Find where the given text appears and provide that cell's center as [x, y] coordinate. 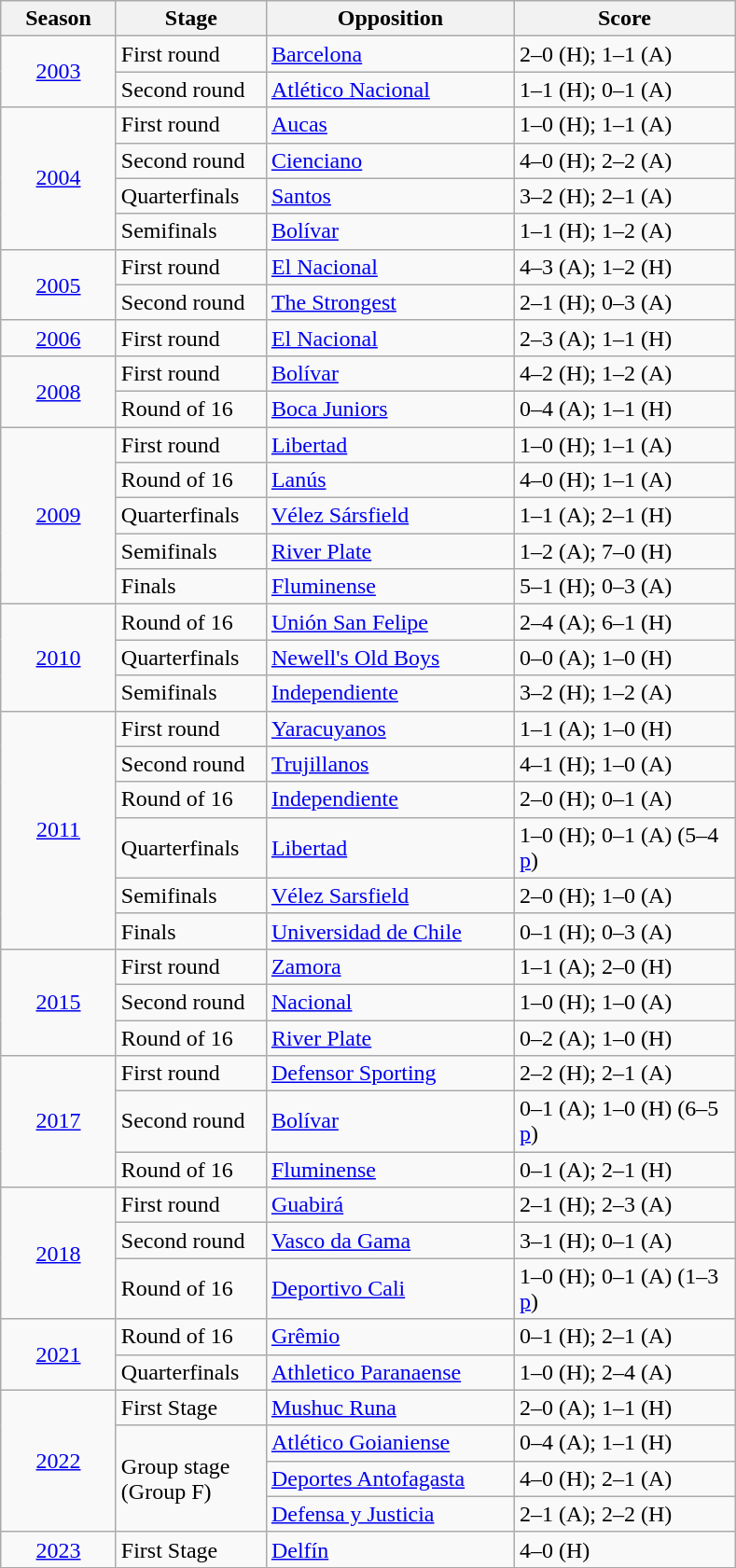
Vasco da Gama [390, 1241]
Mushuc Runa [390, 1408]
Atlético Goianiense [390, 1443]
The Strongest [390, 302]
Atlético Nacional [390, 90]
4–0 (H); 2–2 (A) [624, 160]
Boca Juniors [390, 409]
Stage [190, 19]
2–2 (H); 2–1 (A) [624, 1074]
Newell's Old Boys [390, 658]
2–1 (A); 2–2 (H) [624, 1514]
4–0 (H) [624, 1549]
Zamora [390, 966]
Cienciano [390, 160]
1–0 (H); 1–0 (A) [624, 1002]
2023 [59, 1549]
0–2 (A); 1–0 (H) [624, 1038]
2006 [59, 338]
3–2 (H); 1–2 (A) [624, 693]
1–1 (A); 2–1 (H) [624, 516]
1–0 (H); 2–4 (A) [624, 1372]
2–1 (H); 2–3 (A) [624, 1205]
0–1 (A); 1–0 (H) (6–5 p) [624, 1121]
1–1 (H); 0–1 (A) [624, 90]
1–2 (A); 7–0 (H) [624, 551]
3–2 (H); 2–1 (A) [624, 196]
2003 [59, 72]
4–0 (H); 1–1 (A) [624, 480]
2015 [59, 1002]
Aucas [390, 125]
2017 [59, 1121]
Vélez Sársfield [390, 516]
2–0 (H); 1–0 (A) [624, 895]
0–1 (H); 2–1 (A) [624, 1337]
1–0 (H); 0–1 (A) (5–4 p) [624, 847]
Lanús [390, 480]
2005 [59, 284]
Santos [390, 196]
Deportes Antofagasta [390, 1478]
Defensor Sporting [390, 1074]
Grêmio [390, 1337]
5–1 (H); 0–3 (A) [624, 587]
Season [59, 19]
4–2 (H); 1–2 (A) [624, 373]
Deportivo Cali [390, 1289]
Unión San Felipe [390, 622]
1–1 (A); 2–0 (H) [624, 966]
2–3 (A); 1–1 (H) [624, 338]
0–0 (A); 1–0 (H) [624, 658]
Athletico Paranaense [390, 1372]
Yaracuyanos [390, 728]
2010 [59, 658]
2–0 (H); 1–1 (A) [624, 54]
2022 [59, 1461]
2004 [59, 178]
Opposition [390, 19]
Vélez Sarsfield [390, 895]
1–1 (H); 1–2 (A) [624, 231]
4–3 (A); 1–2 (H) [624, 267]
1–0 (H); 0–1 (A) (1–3 p) [624, 1289]
2009 [59, 516]
4–0 (H); 2–1 (A) [624, 1478]
0–1 (H); 0–3 (A) [624, 931]
2008 [59, 391]
Universidad de Chile [390, 931]
2–0 (A); 1–1 (H) [624, 1408]
2021 [59, 1354]
3–1 (H); 0–1 (A) [624, 1241]
Delfín [390, 1549]
Defensa y Justicia [390, 1514]
2–4 (A); 6–1 (H) [624, 622]
2–1 (H); 0–3 (A) [624, 302]
1–1 (A); 1–0 (H) [624, 728]
Trujillanos [390, 764]
Group stage(Group F) [190, 1478]
0–1 (A); 2–1 (H) [624, 1170]
Nacional [390, 1002]
Guabirá [390, 1205]
2018 [59, 1254]
Score [624, 19]
2–0 (H); 0–1 (A) [624, 799]
4–1 (H); 1–0 (A) [624, 764]
Barcelona [390, 54]
2011 [59, 830]
